Extract the [x, y] coordinate from the center of the cell holding the provided text.  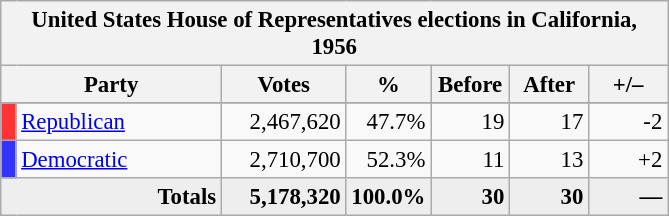
Totals [112, 197]
— [628, 197]
13 [550, 160]
% [388, 85]
17 [550, 122]
2,710,700 [284, 160]
Republican [119, 122]
2,467,620 [284, 122]
+2 [628, 160]
5,178,320 [284, 197]
+/– [628, 85]
47.7% [388, 122]
Votes [284, 85]
Before [470, 85]
Democratic [119, 160]
United States House of Representatives elections in California, 1956 [334, 34]
-2 [628, 122]
100.0% [388, 197]
After [550, 85]
19 [470, 122]
Party [112, 85]
11 [470, 160]
52.3% [388, 160]
